From the cell containing the given text, extract its center point as [X, Y] coordinate. 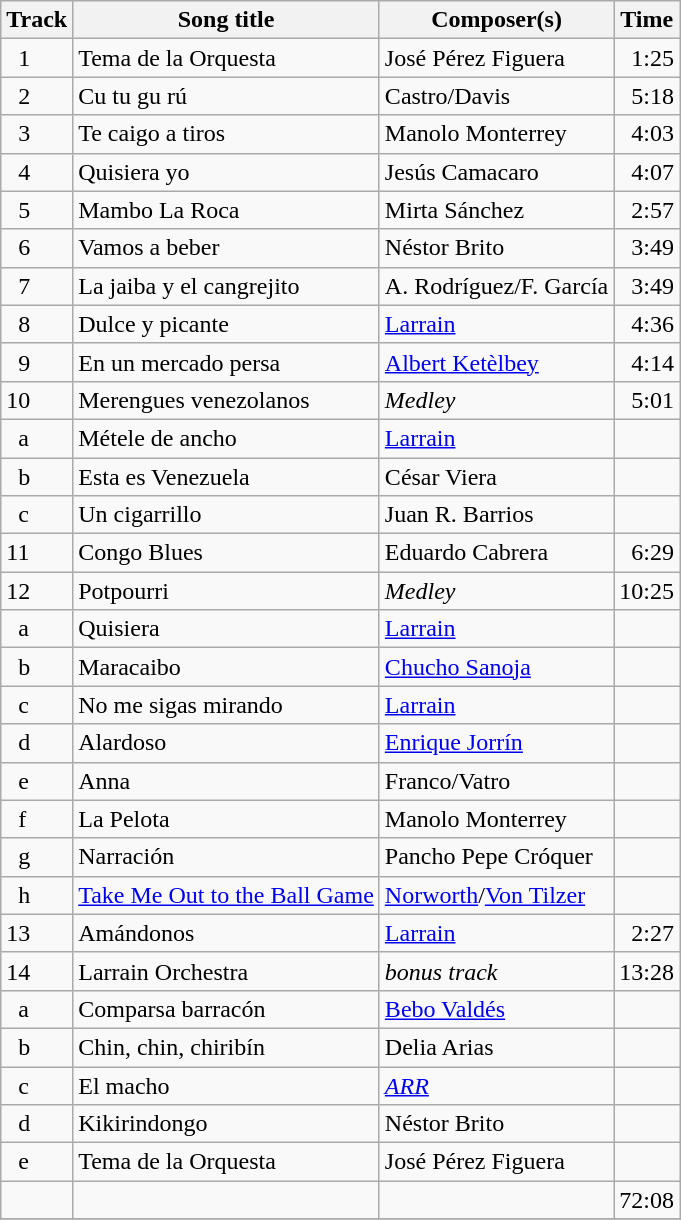
Mirta Sánchez [496, 210]
Time [647, 20]
ARR [496, 1085]
4:14 [647, 362]
2:27 [647, 933]
Larrain Orchestra [226, 971]
bonus track [496, 971]
Composer(s) [496, 20]
Pancho Pepe Cróquer [496, 857]
Franco/Vatro [496, 781]
Mambo La Roca [226, 210]
Maracaibo [226, 667]
8 [37, 324]
Bebo Valdés [496, 1009]
72:08 [647, 1200]
12 [37, 591]
Delia Arias [496, 1047]
Castro/Davis [496, 96]
h [37, 895]
Narración [226, 857]
Chin, chin, chiribín [226, 1047]
Quisiera [226, 629]
Dulce y picante [226, 324]
Juan R. Barrios [496, 515]
El macho [226, 1085]
Track [37, 20]
Eduardo Cabrera [496, 553]
13:28 [647, 971]
4:03 [647, 134]
Un cigarrillo [226, 515]
4:36 [647, 324]
Jesús Camacaro [496, 172]
Norworth/Von Tilzer [496, 895]
5:01 [647, 400]
Kikirindongo [226, 1124]
5:18 [647, 96]
11 [37, 553]
Anna [226, 781]
Enrique Jorrín [496, 743]
10:25 [647, 591]
13 [37, 933]
14 [37, 971]
Cu tu gu rú [226, 96]
7 [37, 286]
4 [37, 172]
f [37, 819]
Quisiera yo [226, 172]
Take Me Out to the Ball Game [226, 895]
9 [37, 362]
Comparsa barracón [226, 1009]
4:07 [647, 172]
A. Rodríguez/F. García [496, 286]
Albert Ketèlbey [496, 362]
6 [37, 248]
10 [37, 400]
Song title [226, 20]
2 [37, 96]
3 [37, 134]
Amándonos [226, 933]
g [37, 857]
La jaiba y el cangrejito [226, 286]
Alardoso [226, 743]
César Viera [496, 477]
Vamos a beber [226, 248]
2:57 [647, 210]
Potpourri [226, 591]
5 [37, 210]
En un mercado persa [226, 362]
Esta es Venezuela [226, 477]
Merengues venezolanos [226, 400]
Chucho Sanoja [496, 667]
La Pelota [226, 819]
1 [37, 58]
6:29 [647, 553]
No me sigas mirando [226, 705]
Te caigo a tiros [226, 134]
Métele de ancho [226, 438]
1:25 [647, 58]
Congo Blues [226, 553]
